Identify which cell holds the provided text, then report its [X, Y] central coordinate. 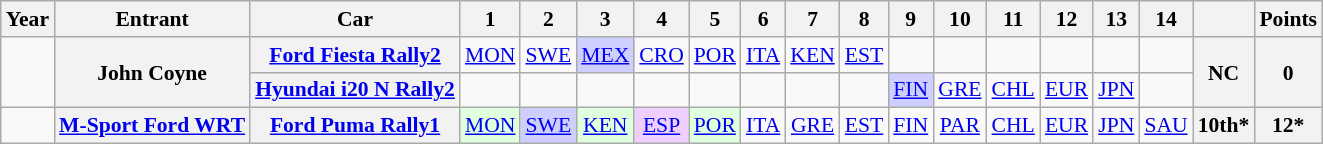
MEX [605, 55]
1 [490, 19]
Ford Fiesta Rally2 [355, 55]
PAR [960, 126]
Ford Puma Rally1 [355, 126]
9 [910, 19]
12 [1066, 19]
0 [1288, 72]
6 [763, 19]
CRO [662, 55]
4 [662, 19]
ESP [662, 126]
10th* [1224, 126]
11 [1014, 19]
7 [812, 19]
Entrant [152, 19]
2 [548, 19]
8 [864, 19]
John Coyne [152, 72]
Points [1288, 19]
12* [1288, 126]
SAU [1166, 126]
Year [28, 19]
10 [960, 19]
Hyundai i20 N Rally2 [355, 90]
NC [1224, 72]
M-Sport Ford WRT [152, 126]
Car [355, 19]
14 [1166, 19]
5 [715, 19]
13 [1116, 19]
3 [605, 19]
